For the text-containing cell, return its midpoint in (x, y) coordinate format. 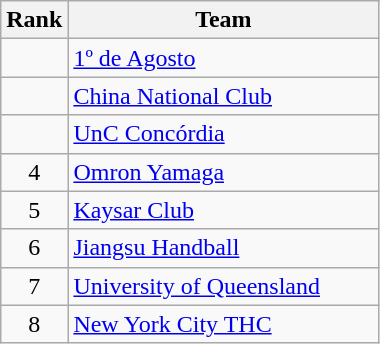
4 (34, 172)
Omron Yamaga (224, 172)
University of Queensland (224, 286)
Kaysar Club (224, 210)
7 (34, 286)
5 (34, 210)
UnC Concórdia (224, 134)
New York City THC (224, 324)
Rank (34, 20)
China National Club (224, 96)
1º de Agosto (224, 58)
Jiangsu Handball (224, 248)
8 (34, 324)
Team (224, 20)
6 (34, 248)
